From the cell containing the given text, extract its center point as [x, y] coordinate. 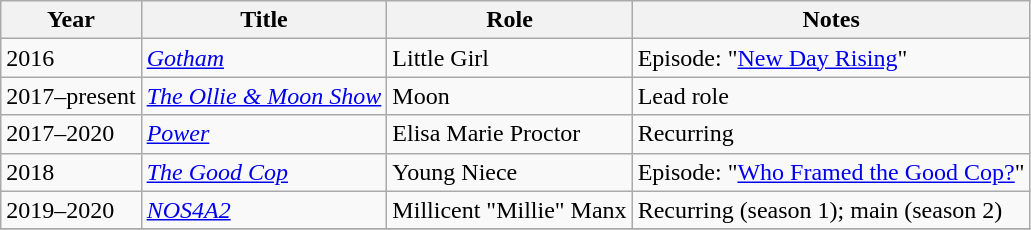
Recurring [831, 134]
2019–2020 [71, 210]
Power [264, 134]
Title [264, 20]
Lead role [831, 96]
Episode: "Who Framed the Good Cop?" [831, 172]
Elisa Marie Proctor [510, 134]
The Good Cop [264, 172]
Gotham [264, 58]
Little Girl [510, 58]
2017–present [71, 96]
Episode: "New Day Rising" [831, 58]
2016 [71, 58]
NOS4A2 [264, 210]
Recurring (season 1); main (season 2) [831, 210]
2018 [71, 172]
Role [510, 20]
Moon [510, 96]
Notes [831, 20]
Millicent "Millie" Manx [510, 210]
2017–2020 [71, 134]
Year [71, 20]
Young Niece [510, 172]
The Ollie & Moon Show [264, 96]
